Scan for the cell matching the given text and deliver its [X, Y] coordinate at center. 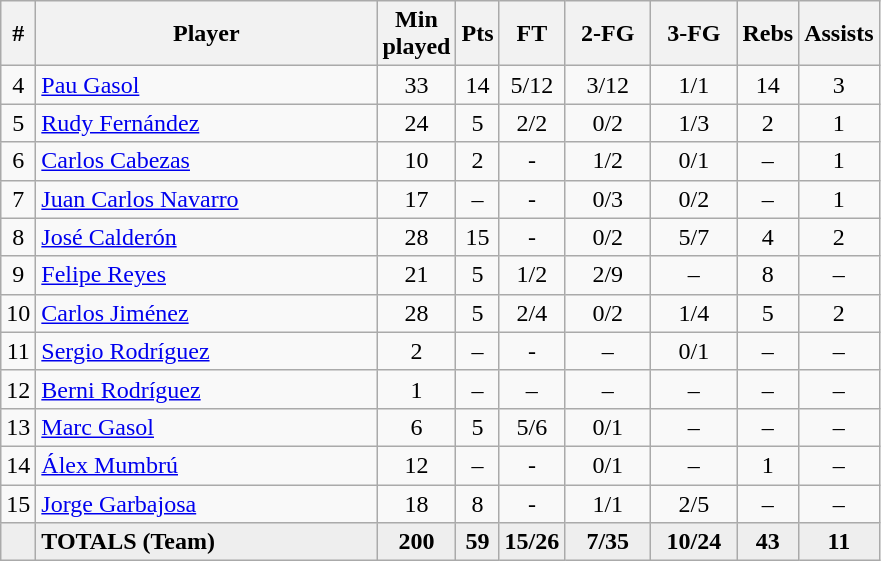
Felipe Reyes [206, 275]
Juan Carlos Navarro [206, 199]
Carlos Cabezas [206, 161]
Rudy Fernández [206, 123]
TOTALS (Team) [206, 542]
Sergio Rodríguez [206, 351]
5/7 [694, 237]
1/3 [694, 123]
Pau Gasol [206, 85]
2-FG [608, 34]
33 [416, 85]
17 [416, 199]
Assists [839, 34]
15/26 [532, 542]
Carlos Jiménez [206, 313]
3 [839, 85]
Player [206, 34]
José Calderón [206, 237]
Jorge Garbajosa [206, 503]
2/2 [532, 123]
9 [18, 275]
18 [416, 503]
7 [18, 199]
2/5 [694, 503]
59 [478, 542]
Berni Rodríguez [206, 389]
# [18, 34]
2/9 [608, 275]
Pts [478, 34]
Min played [416, 34]
0/3 [608, 199]
7/35 [608, 542]
3-FG [694, 34]
Álex Mumbrú [206, 465]
FT [532, 34]
200 [416, 542]
10/24 [694, 542]
43 [768, 542]
5/6 [532, 427]
24 [416, 123]
21 [416, 275]
13 [18, 427]
2/4 [532, 313]
1/4 [694, 313]
Rebs [768, 34]
3/12 [608, 85]
5/12 [532, 85]
Marc Gasol [206, 427]
